For the text-containing cell, return its midpoint in (X, Y) coordinate format. 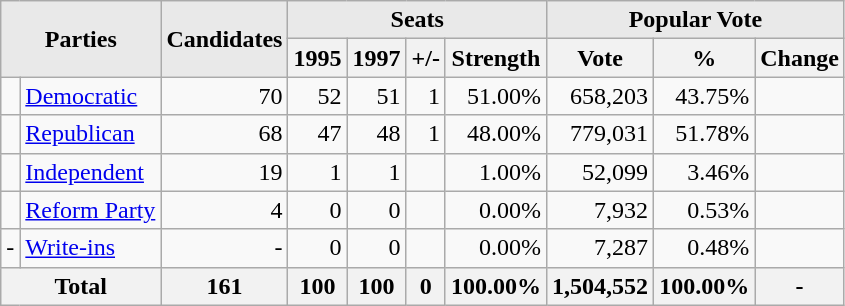
779,031 (600, 134)
Write-ins (90, 248)
70 (224, 96)
+/- (426, 58)
Vote (600, 58)
48.00% (496, 134)
658,203 (600, 96)
3.46% (704, 172)
51 (376, 96)
161 (224, 286)
1,504,552 (600, 286)
4 (224, 210)
Strength (496, 58)
0.53% (704, 210)
Reform Party (90, 210)
% (704, 58)
52 (318, 96)
Independent (90, 172)
Candidates (224, 39)
7,932 (600, 210)
43.75% (704, 96)
Total (81, 286)
51.00% (496, 96)
19 (224, 172)
47 (318, 134)
7,287 (600, 248)
52,099 (600, 172)
Republican (90, 134)
Parties (81, 39)
Seats (418, 20)
1.00% (496, 172)
48 (376, 134)
Change (800, 58)
1995 (318, 58)
51.78% (704, 134)
0.48% (704, 248)
Democratic (90, 96)
68 (224, 134)
1997 (376, 58)
Popular Vote (696, 20)
